Pinpoint the cell where the given text exists, returning its [X, Y] midpoint coordinate. 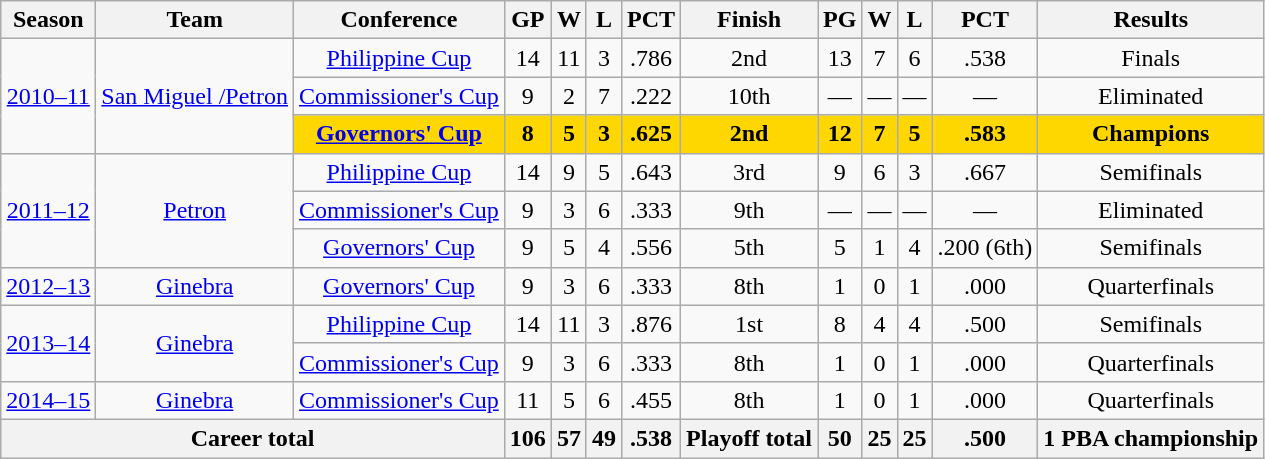
.786 [650, 58]
2013–14 [48, 343]
2 [568, 96]
Season [48, 20]
Results [1151, 20]
106 [528, 438]
Playoff total [750, 438]
2010–11 [48, 96]
Finals [1151, 58]
5th [750, 248]
1 PBA championship [1151, 438]
.643 [650, 172]
2011–12 [48, 210]
.222 [650, 96]
.876 [650, 324]
.455 [650, 400]
2014–15 [48, 400]
3rd [750, 172]
Petron [195, 210]
12 [840, 134]
.556 [650, 248]
Conference [400, 20]
Finish [750, 20]
2012–13 [48, 286]
.625 [650, 134]
GP [528, 20]
13 [840, 58]
9th [750, 210]
1st [750, 324]
Team [195, 20]
49 [604, 438]
.583 [985, 134]
Champions [1151, 134]
57 [568, 438]
.200 (6th) [985, 248]
San Miguel /Petron [195, 96]
10th [750, 96]
PG [840, 20]
Career total [253, 438]
.667 [985, 172]
50 [840, 438]
